Capture the cell that displays the provided text and extract its (X, Y) central coordinate. 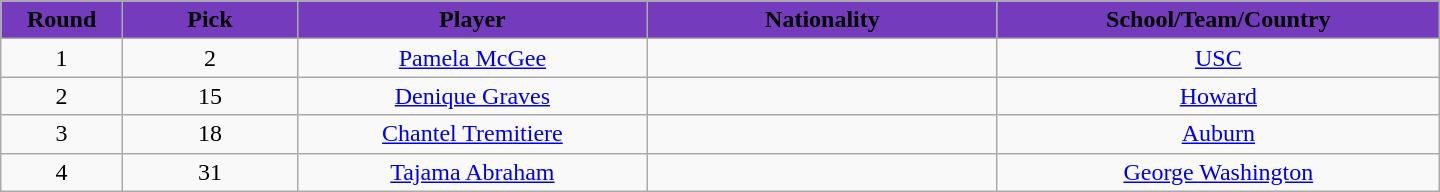
Auburn (1218, 134)
4 (62, 172)
Tajama Abraham (472, 172)
Denique Graves (472, 96)
Player (472, 20)
18 (210, 134)
Howard (1218, 96)
31 (210, 172)
1 (62, 58)
Pamela McGee (472, 58)
School/Team/Country (1218, 20)
Chantel Tremitiere (472, 134)
Pick (210, 20)
Nationality (822, 20)
Round (62, 20)
George Washington (1218, 172)
3 (62, 134)
USC (1218, 58)
15 (210, 96)
